Search for the cell housing the specified text and yield its (x, y) center coordinate. 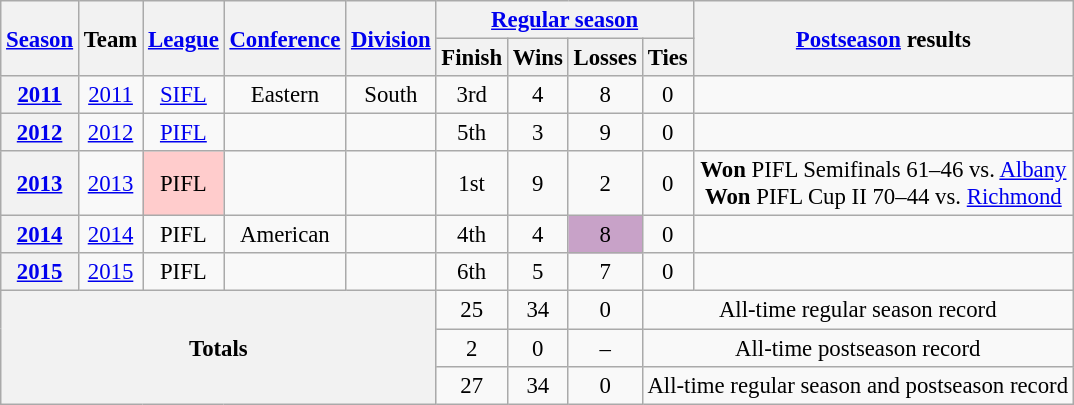
7 (605, 273)
Conference (285, 38)
– (605, 348)
All-time postseason record (858, 348)
25 (472, 310)
Eastern (285, 95)
Division (391, 38)
Ties (668, 58)
Wins (538, 58)
5 (538, 273)
3rd (472, 95)
5th (472, 133)
All-time regular season record (858, 310)
American (285, 235)
1st (472, 184)
4th (472, 235)
Totals (218, 348)
Losses (605, 58)
Regular season (564, 20)
League (184, 38)
3 (538, 133)
Finish (472, 58)
South (391, 95)
Team (110, 38)
6th (472, 273)
Won PIFL Semifinals 61–46 vs. AlbanyWon PIFL Cup II 70–44 vs. Richmond (883, 184)
All-time regular season and postseason record (858, 385)
SIFL (184, 95)
27 (472, 385)
Season (40, 38)
Postseason results (883, 38)
